Determine the [x, y] coordinate at the center of the cell enclosing the given text.  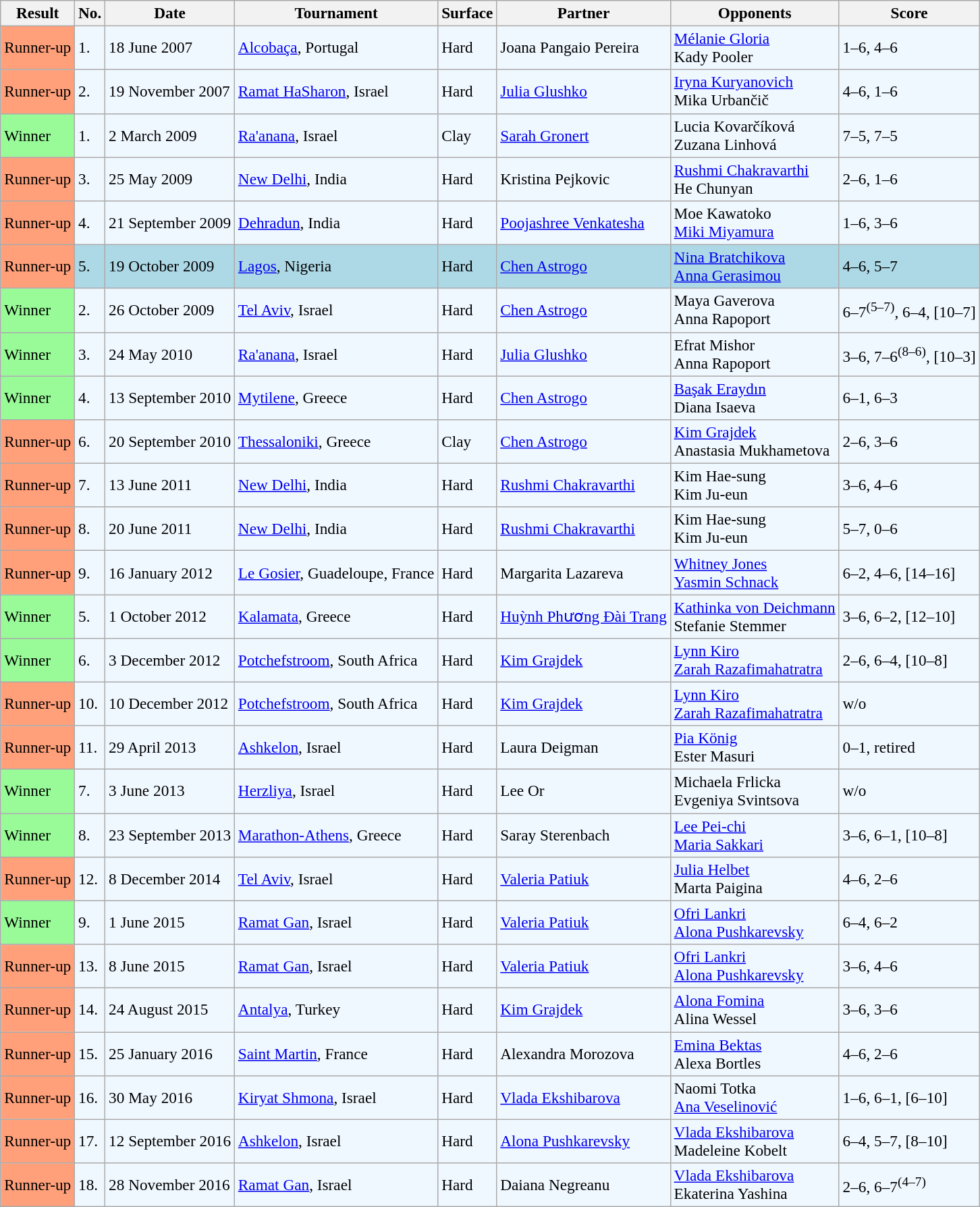
Antalya, Turkey [336, 1010]
3–6, 6–2, [12–10] [909, 616]
3 June 2013 [170, 791]
28 November 2016 [170, 1184]
4–6, 5–7 [909, 266]
Joana Pangaio Pereira [583, 47]
Partner [583, 13]
Vlada Ekshibarova Ekaterina Yashina [755, 1184]
6–1, 6–3 [909, 397]
25 January 2016 [170, 1053]
Julia Helbet Marta Paigina [755, 879]
5–7, 0–6 [909, 529]
Marathon-Athens, Greece [336, 834]
Lagos, Nigeria [336, 266]
1–6, 3–6 [909, 223]
Poojashree Venkatesha [583, 223]
Saint Martin, France [336, 1053]
13 September 2010 [170, 397]
Saray Sterenbach [583, 834]
19 October 2009 [170, 266]
3–6, 3–6 [909, 1010]
20 September 2010 [170, 441]
Opponents [755, 13]
11. [90, 748]
Margarita Lazareva [583, 572]
Result [38, 13]
Michaela Frlicka Evgeniya Svintsova [755, 791]
4–6, 1–6 [909, 92]
16. [90, 1098]
Nina Bratchikova Anna Gerasimou [755, 266]
Naomi Totka Ana Veselinović [755, 1098]
Dehradun, India [336, 223]
8 December 2014 [170, 879]
14. [90, 1010]
Kiryat Shmona, Israel [336, 1098]
Kristina Pejkovic [583, 178]
13 June 2011 [170, 485]
Kalamata, Greece [336, 616]
8 June 2015 [170, 965]
Kim Grajdek Anastasia Mukhametova [755, 441]
6–4, 5–7, [8–10] [909, 1141]
2–6, 3–6 [909, 441]
6–4, 6–2 [909, 922]
13. [90, 965]
Huỳnh Phương Đài Trang [583, 616]
6–7(5–7), 6–4, [10–7] [909, 311]
Rushmi Chakravarthi He Chunyan [755, 178]
Lee Pei-chi Maria Sakkari [755, 834]
Laura Deigman [583, 748]
Mytilene, Greece [336, 397]
Score [909, 13]
10. [90, 703]
Surface [467, 13]
18 June 2007 [170, 47]
Pia König Ester Masuri [755, 748]
Efrat Mishor Anna Rapoport [755, 354]
1–6, 4–6 [909, 47]
Alexandra Morozova [583, 1053]
29 April 2013 [170, 748]
Sarah Gronert [583, 135]
Herzliya, Israel [336, 791]
0–1, retired [909, 748]
Lucia Kovarčíková Zuzana Linhová [755, 135]
Thessaloniki, Greece [336, 441]
17. [90, 1141]
Kathinka von Deichmann Stefanie Stemmer [755, 616]
10 December 2012 [170, 703]
Vlada Ekshibarova [583, 1098]
2–6, 1–6 [909, 178]
Mélanie Gloria Kady Pooler [755, 47]
1 October 2012 [170, 616]
Le Gosier, Guadeloupe, France [336, 572]
7–5, 7–5 [909, 135]
19 November 2007 [170, 92]
Alcobaça, Portugal [336, 47]
3 December 2012 [170, 660]
25 May 2009 [170, 178]
24 May 2010 [170, 354]
16 January 2012 [170, 572]
Daiana Negreanu [583, 1184]
Iryna Kuryanovich Mika Urbančič [755, 92]
Moe Kawatoko Miki Miyamura [755, 223]
Ramat HaSharon, Israel [336, 92]
Tournament [336, 13]
15. [90, 1053]
No. [90, 13]
Maya Gaverova Anna Rapoport [755, 311]
18. [90, 1184]
Vlada Ekshibarova Madeleine Kobelt [755, 1141]
6–2, 4–6, [14–16] [909, 572]
Lee Or [583, 791]
23 September 2013 [170, 834]
1 June 2015 [170, 922]
2 March 2009 [170, 135]
Whitney Jones Yasmin Schnack [755, 572]
1–6, 6–1, [6–10] [909, 1098]
21 September 2009 [170, 223]
30 May 2016 [170, 1098]
12 September 2016 [170, 1141]
24 August 2015 [170, 1010]
20 June 2011 [170, 529]
Başak Eraydın Diana Isaeva [755, 397]
26 October 2009 [170, 311]
2–6, 6–7(4–7) [909, 1184]
Alona Pushkarevsky [583, 1141]
Emina Bektas Alexa Bortles [755, 1053]
3–6, 6–1, [10–8] [909, 834]
2–6, 6–4, [10–8] [909, 660]
Alona Fomina Alina Wessel [755, 1010]
Date [170, 13]
3–6, 7–6(8–6), [10–3] [909, 354]
12. [90, 879]
